For the text-containing cell, return its midpoint in (X, Y) coordinate format. 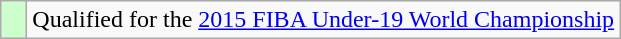
Qualified for the 2015 FIBA Under-19 World Championship (324, 20)
